Identify which cell holds the provided text, then report its [X, Y] central coordinate. 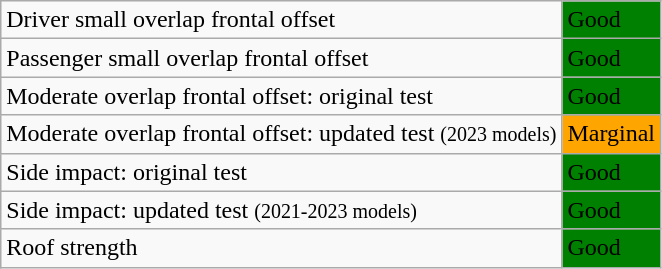
Driver small overlap frontal offset [282, 20]
Marginal [612, 134]
Side impact: original test [282, 172]
Passenger small overlap frontal offset [282, 58]
Moderate overlap frontal offset: updated test (2023 models) [282, 134]
Moderate overlap frontal offset: original test [282, 96]
Side impact: updated test (2021-2023 models) [282, 210]
Roof strength [282, 248]
